Identify which cell holds the provided text, then report its [x, y] central coordinate. 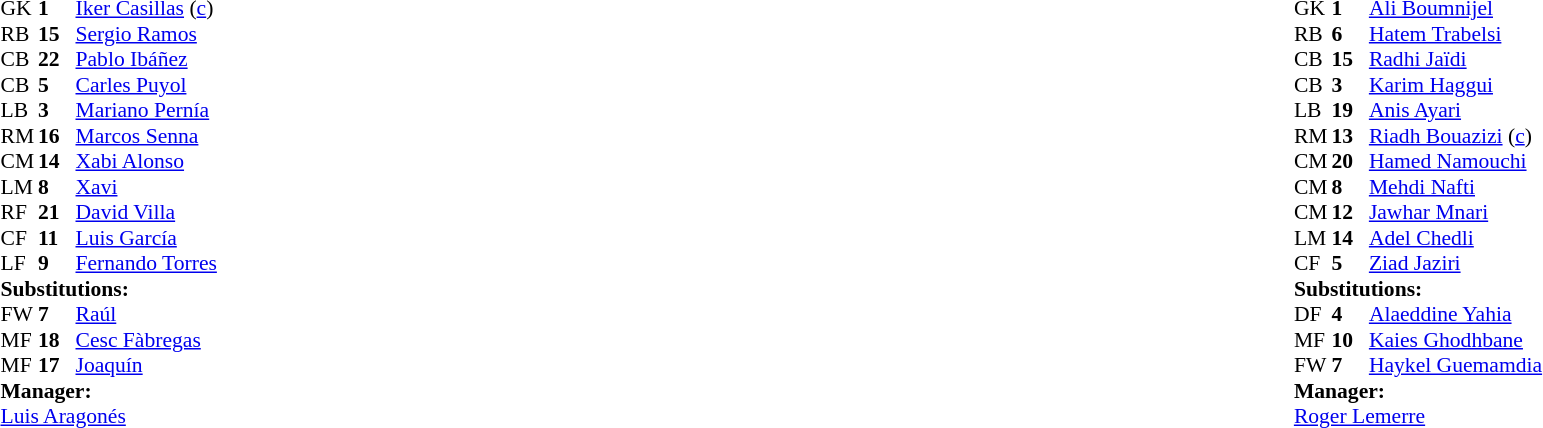
21 [57, 213]
Riadh Bouazizi (c) [1456, 136]
Xabi Alonso [146, 161]
16 [57, 136]
Radhi Jaïdi [1456, 59]
Carles Puyol [146, 85]
Mehdi Nafti [1456, 187]
Luis García [146, 238]
David Villa [146, 213]
Joaquín [146, 365]
Jawhar Mnari [1456, 213]
13 [1350, 136]
20 [1350, 161]
12 [1350, 213]
LF [19, 263]
18 [57, 340]
Xavi [146, 187]
19 [1350, 111]
17 [57, 365]
Cesc Fàbregas [146, 340]
Haykel Guemamdia [1456, 365]
Kaies Ghodhbane [1456, 340]
Adel Chedli [1456, 238]
4 [1350, 315]
6 [1350, 34]
10 [1350, 340]
9 [57, 263]
Hamed Namouchi [1456, 161]
Ziad Jaziri [1456, 263]
RF [19, 213]
DF [1313, 315]
Fernando Torres [146, 263]
Sergio Ramos [146, 34]
Marcos Senna [146, 136]
Anis Ayari [1456, 111]
11 [57, 238]
Karim Haggui [1456, 85]
Alaeddine Yahia [1456, 315]
Hatem Trabelsi [1456, 34]
Pablo Ibáñez [146, 59]
22 [57, 59]
Mariano Pernía [146, 111]
Raúl [146, 315]
